Capture the cell that displays the provided text and extract its [x, y] central coordinate. 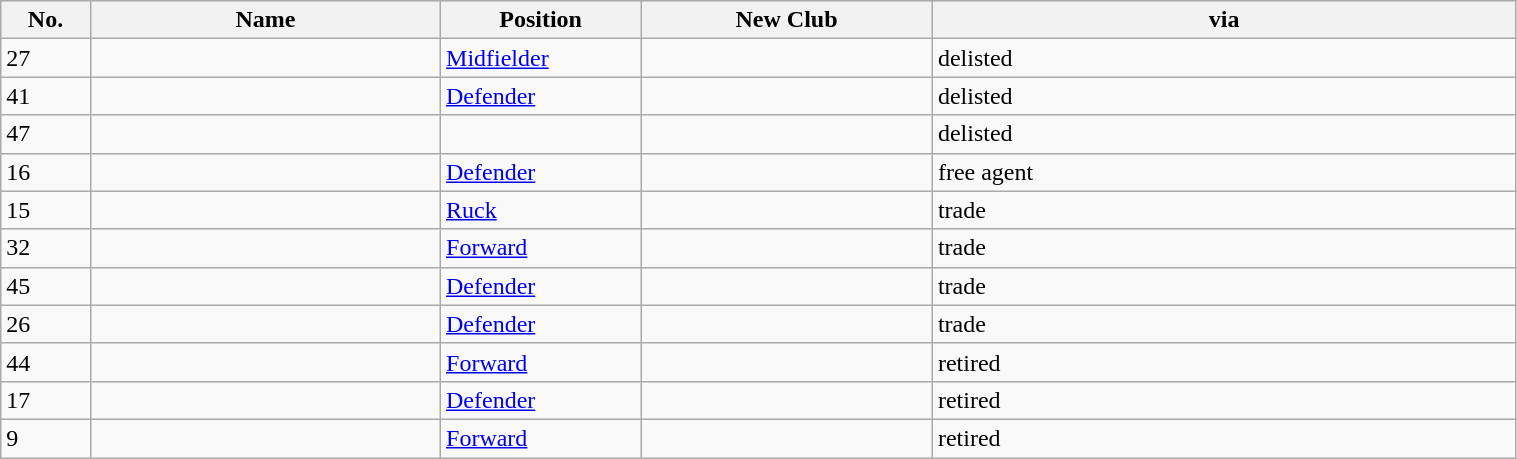
27 [46, 58]
47 [46, 134]
17 [46, 400]
26 [46, 324]
Midfielder [541, 58]
via [1224, 20]
44 [46, 362]
Ruck [541, 210]
Name [265, 20]
free agent [1224, 172]
41 [46, 96]
9 [46, 438]
No. [46, 20]
16 [46, 172]
Position [541, 20]
New Club [787, 20]
32 [46, 248]
15 [46, 210]
45 [46, 286]
